For the text-containing cell, return its midpoint in (X, Y) coordinate format. 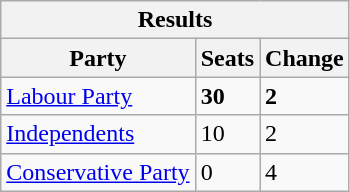
4 (305, 172)
Independents (98, 134)
Seats (227, 58)
30 (227, 96)
10 (227, 134)
Labour Party (98, 96)
Party (98, 58)
Change (305, 58)
Results (176, 20)
0 (227, 172)
Conservative Party (98, 172)
